For the text-containing cell, return its midpoint in (X, Y) coordinate format. 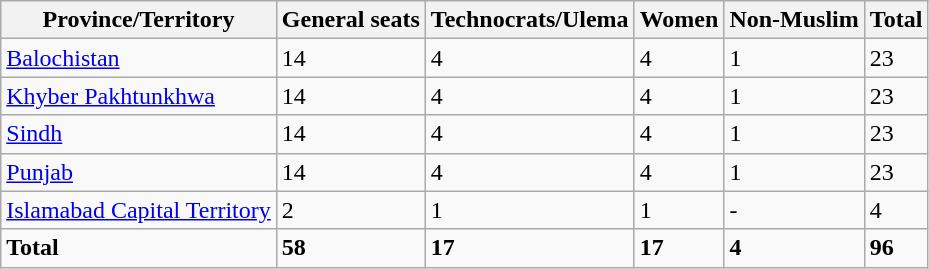
Women (679, 20)
Khyber Pakhtunkhwa (139, 96)
- (794, 210)
96 (896, 248)
Technocrats/Ulema (530, 20)
Balochistan (139, 58)
General seats (350, 20)
Punjab (139, 172)
Province/Territory (139, 20)
58 (350, 248)
Islamabad Capital Territory (139, 210)
Sindh (139, 134)
2 (350, 210)
Non-Muslim (794, 20)
